Return the [X, Y] coordinate for the center point of the cell that contains the specified text.  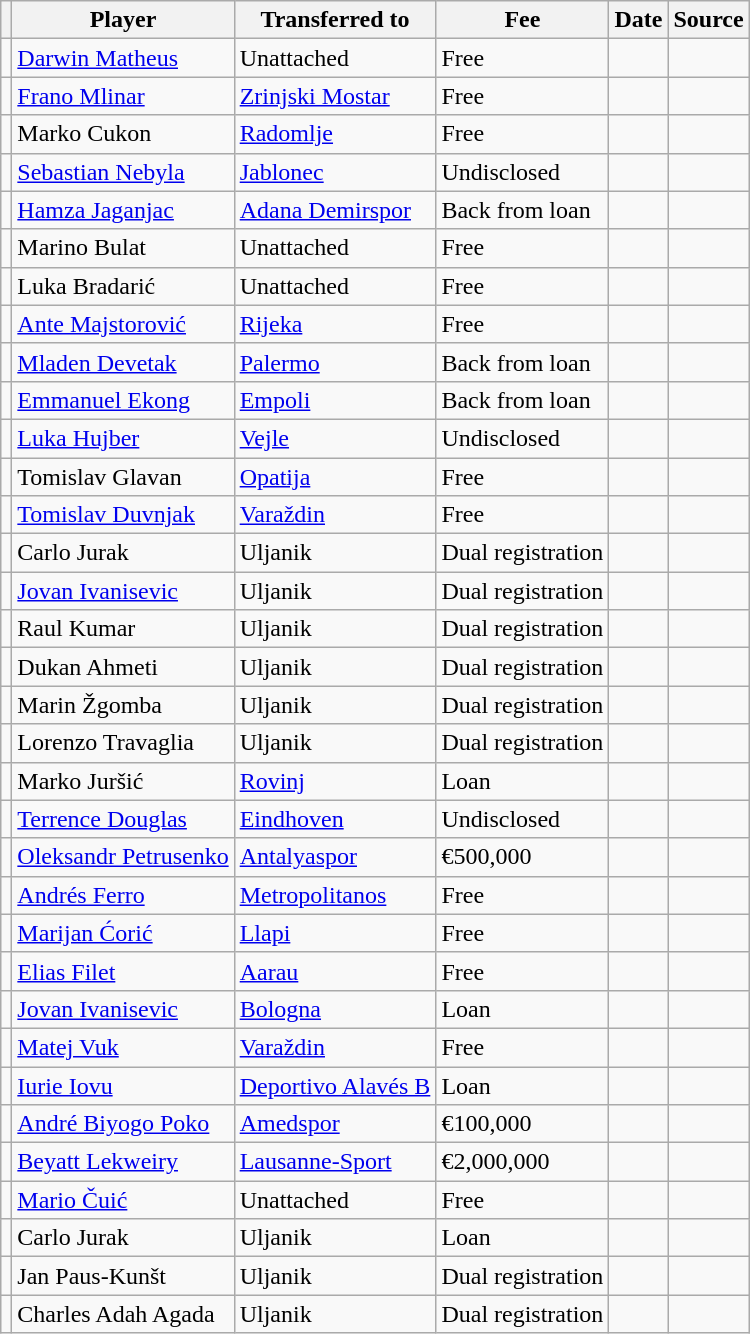
Ante Majstorović [123, 324]
Marino Bulat [123, 248]
Amedspor [335, 1124]
Terrence Douglas [123, 819]
Sebastian Nebyla [123, 172]
Empoli [335, 400]
Luka Hujber [123, 438]
Llapi [335, 933]
Rijeka [335, 324]
Mario Čuić [123, 1200]
€100,000 [522, 1124]
Dukan Ahmeti [123, 667]
Marijan Ćorić [123, 933]
Charles Adah Agada [123, 1314]
Antalyaspor [335, 857]
Deportivo Alavés B [335, 1085]
€2,000,000 [522, 1162]
Tomislav Duvnjak [123, 515]
Hamza Jaganjac [123, 210]
€500,000 [522, 857]
Bologna [335, 1009]
Opatija [335, 477]
Vejle [335, 438]
Metropolitanos [335, 895]
Oleksandr Petrusenko [123, 857]
Raul Kumar [123, 629]
Darwin Matheus [123, 58]
Andrés Ferro [123, 895]
Matej Vuk [123, 1047]
Jan Paus-Kunšt [123, 1276]
Adana Demirspor [335, 210]
Aarau [335, 971]
Date [638, 20]
Lorenzo Travaglia [123, 743]
Palermo [335, 362]
Mladen Devetak [123, 362]
Transferred to [335, 20]
Frano Mlinar [123, 96]
Lausanne-Sport [335, 1162]
André Biyogo Poko [123, 1124]
Tomislav Glavan [123, 477]
Marko Juršić [123, 781]
Luka Bradarić [123, 286]
Beyatt Lekweiry [123, 1162]
Eindhoven [335, 819]
Marko Cukon [123, 134]
Elias Filet [123, 971]
Emmanuel Ekong [123, 400]
Source [708, 20]
Zrinjski Mostar [335, 96]
Rovinj [335, 781]
Marin Žgomba [123, 705]
Fee [522, 20]
Jablonec [335, 172]
Player [123, 20]
Radomlje [335, 134]
Iurie Iovu [123, 1085]
